Return [x, y] of the center of cell containing provided text 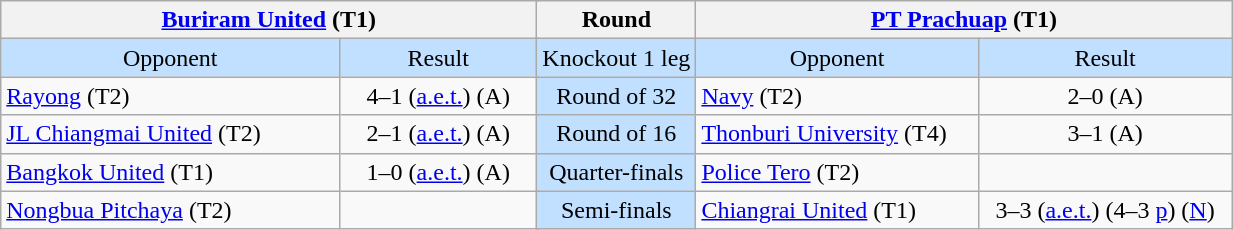
Bangkok United (T1) [170, 172]
Thonburi University (T4) [837, 134]
Chiangrai United (T1) [837, 210]
4–1 (a.e.t.) (A) [438, 96]
Buriram United (T1) [269, 20]
2–0 (A) [1105, 96]
JL Chiangmai United (T2) [170, 134]
3–3 (a.e.t.) (4–3 p) (N) [1105, 210]
Nongbua Pitchaya (T2) [170, 210]
Semi-finals [616, 210]
Quarter-finals [616, 172]
Knockout 1 leg [616, 58]
3–1 (A) [1105, 134]
Police Tero (T2) [837, 172]
Round [616, 20]
2–1 (a.e.t.) (A) [438, 134]
1–0 (a.e.t.) (A) [438, 172]
Round of 16 [616, 134]
PT Prachuap (T1) [964, 20]
Round of 32 [616, 96]
Navy (T2) [837, 96]
Rayong (T2) [170, 96]
